Return the (x, y) coordinate for the center point of the cell that contains the specified text.  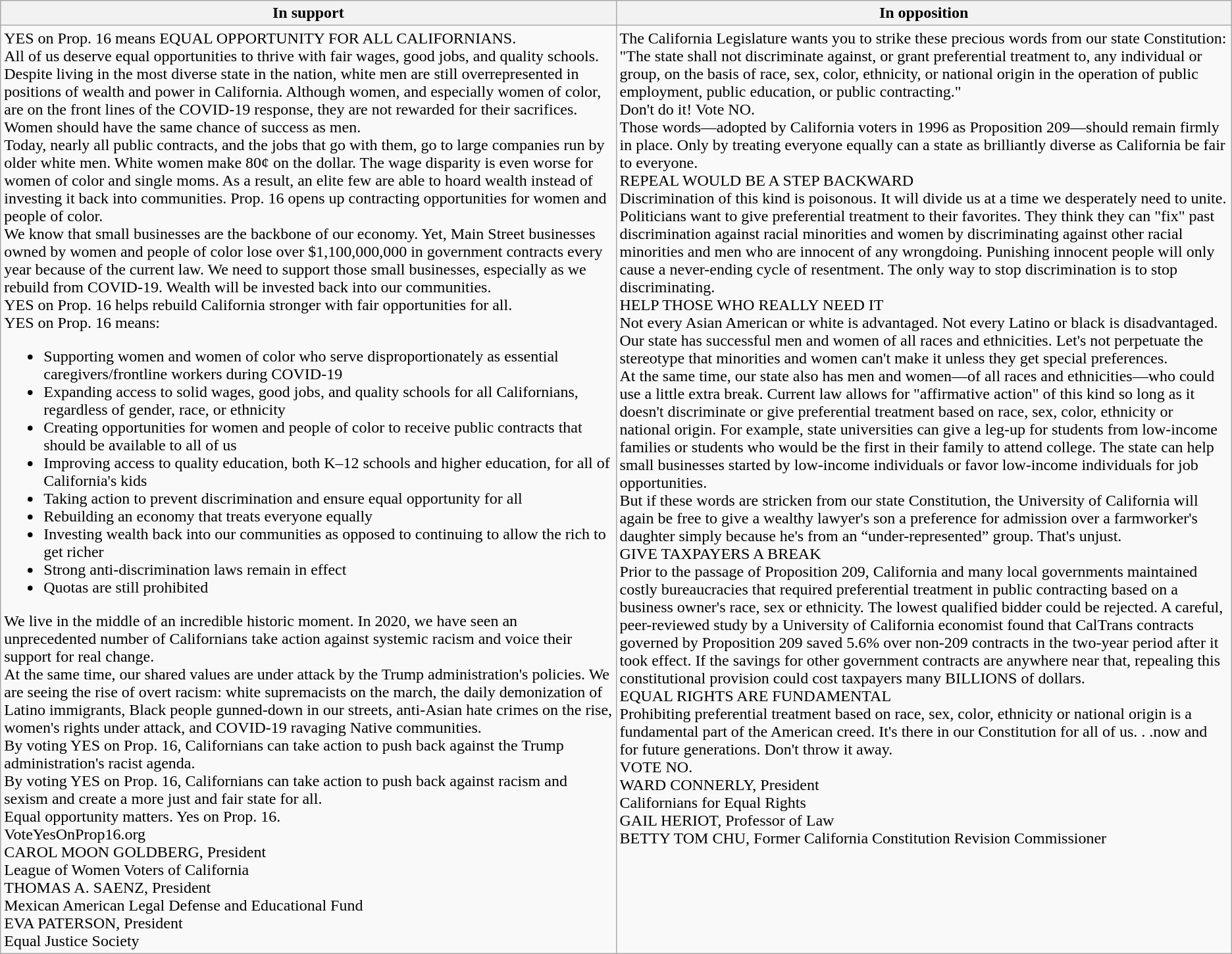
In opposition (924, 13)
In support (308, 13)
